Identify which cell holds the provided text, then report its (x, y) central coordinate. 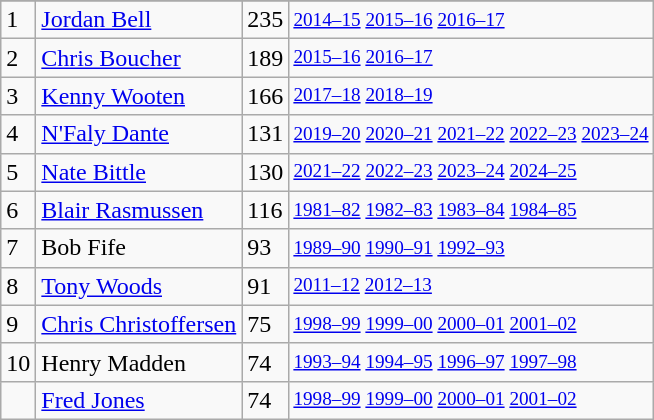
Jordan Bell (139, 20)
1 (18, 20)
7 (18, 248)
Chris Christoffersen (139, 324)
6 (18, 210)
130 (266, 172)
2021–22 2022–23 2023–24 2024–25 (471, 172)
116 (266, 210)
N'Faly Dante (139, 134)
1981–82 1982–83 1983–84 1984–85 (471, 210)
166 (266, 96)
93 (266, 248)
Henry Madden (139, 362)
Fred Jones (139, 400)
10 (18, 362)
2 (18, 58)
Blair Rasmussen (139, 210)
9 (18, 324)
Tony Woods (139, 286)
Chris Boucher (139, 58)
2015–16 2016–17 (471, 58)
4 (18, 134)
91 (266, 286)
Nate Bittle (139, 172)
2011–12 2012–13 (471, 286)
5 (18, 172)
189 (266, 58)
75 (266, 324)
235 (266, 20)
Kenny Wooten (139, 96)
1989–90 1990–91 1992–93 (471, 248)
131 (266, 134)
2014–15 2015–16 2016–17 (471, 20)
3 (18, 96)
2019–20 2020–21 2021–22 2022–23 2023–24 (471, 134)
Bob Fife (139, 248)
2017–18 2018–19 (471, 96)
8 (18, 286)
1993–94 1994–95 1996–97 1997–98 (471, 362)
